Scan for the cell matching the given text and deliver its (X, Y) coordinate at center. 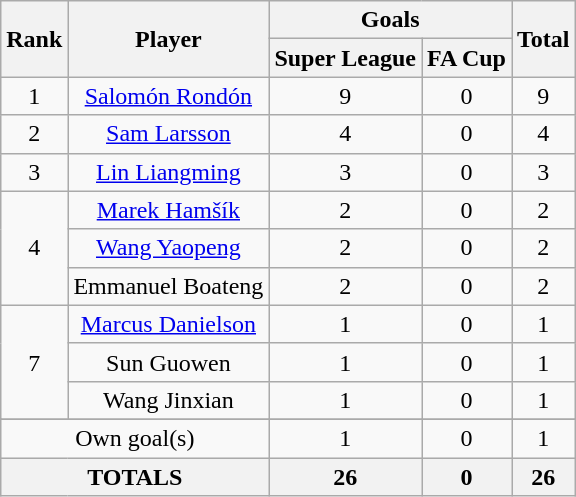
Total (544, 39)
Super League (346, 58)
Wang Yaopeng (168, 248)
Rank (34, 39)
FA Cup (467, 58)
Marcus Danielson (168, 324)
Wang Jinxian (168, 400)
Lin Liangming (168, 172)
Emmanuel Boateng (168, 286)
Salomón Rondón (168, 96)
7 (34, 362)
TOTALS (135, 477)
Sun Guowen (168, 362)
Goals (390, 20)
Own goal(s) (135, 438)
Sam Larsson (168, 134)
Player (168, 39)
Marek Hamšík (168, 210)
